Pinpoint the cell where the given text exists, returning its [X, Y] midpoint coordinate. 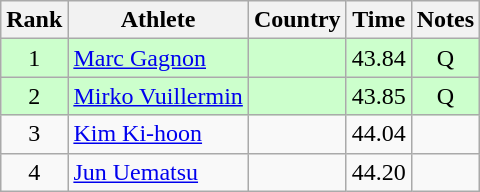
3 [34, 134]
43.84 [378, 58]
Jun Uematsu [158, 172]
44.04 [378, 134]
Time [378, 20]
Athlete [158, 20]
Marc Gagnon [158, 58]
Rank [34, 20]
Notes [445, 20]
4 [34, 172]
44.20 [378, 172]
1 [34, 58]
43.85 [378, 96]
2 [34, 96]
Mirko Vuillermin [158, 96]
Kim Ki-hoon [158, 134]
Country [297, 20]
